From the cell containing the given text, extract its center point as [X, Y] coordinate. 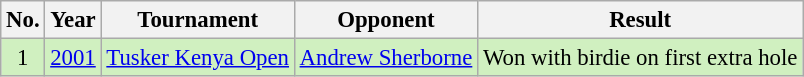
Opponent [386, 20]
Tournament [198, 20]
Year [73, 20]
Won with birdie on first extra hole [640, 58]
Andrew Sherborne [386, 58]
No. [23, 20]
2001 [73, 58]
1 [23, 58]
Result [640, 20]
Tusker Kenya Open [198, 58]
